Find where the given text appears and provide that cell's center as (x, y) coordinate. 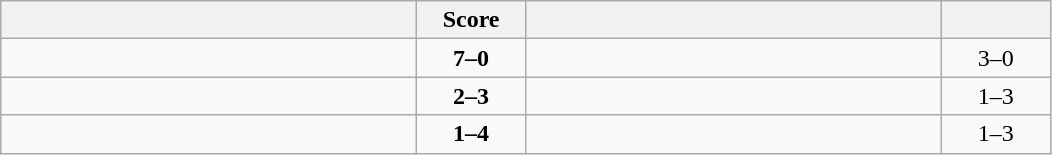
1–4 (472, 134)
7–0 (472, 58)
Score (472, 20)
3–0 (996, 58)
2–3 (472, 96)
